Provide the (x, y) coordinate of the cell's center where the given text is located.  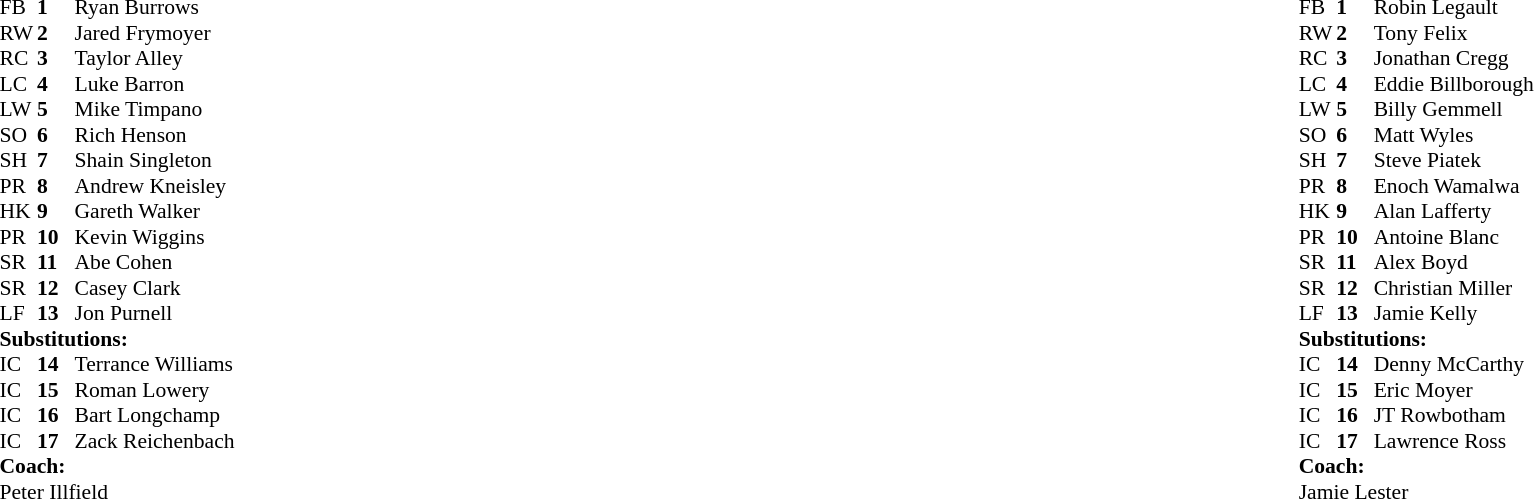
Kevin Wiggins (154, 237)
Alan Lafferty (1454, 211)
Taylor Alley (154, 59)
Bart Longchamp (154, 415)
Jonathan Cregg (1454, 59)
Eric Moyer (1454, 390)
Gareth Walker (154, 211)
Jared Frymoyer (154, 33)
Alex Boyd (1454, 263)
Abe Cohen (154, 263)
Zack Reichenbach (154, 441)
Matt Wyles (1454, 135)
Shain Singleton (154, 161)
Christian Miller (1454, 288)
JT Rowbotham (1454, 415)
Jamie Kelly (1454, 313)
Terrance Williams (154, 365)
Luke Barron (154, 84)
Steve Piatek (1454, 161)
Billy Gemmell (1454, 109)
Enoch Wamalwa (1454, 186)
Mike Timpano (154, 109)
Jon Purnell (154, 313)
Rich Henson (154, 135)
Casey Clark (154, 288)
Tony Felix (1454, 33)
Andrew Kneisley (154, 186)
Antoine Blanc (1454, 237)
Roman Lowery (154, 390)
Lawrence Ross (1454, 441)
Eddie Billborough (1454, 84)
Denny McCarthy (1454, 365)
